Locate the cell with the specified text and output its (x, y) center coordinate. 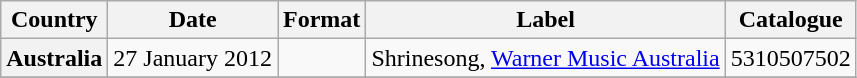
Shrinesong, Warner Music Australia (546, 58)
Label (546, 20)
27 January 2012 (193, 58)
Country (54, 20)
Format (322, 20)
Catalogue (790, 20)
Australia (54, 58)
Date (193, 20)
5310507502 (790, 58)
